From the cell containing the given text, extract its center point as (x, y) coordinate. 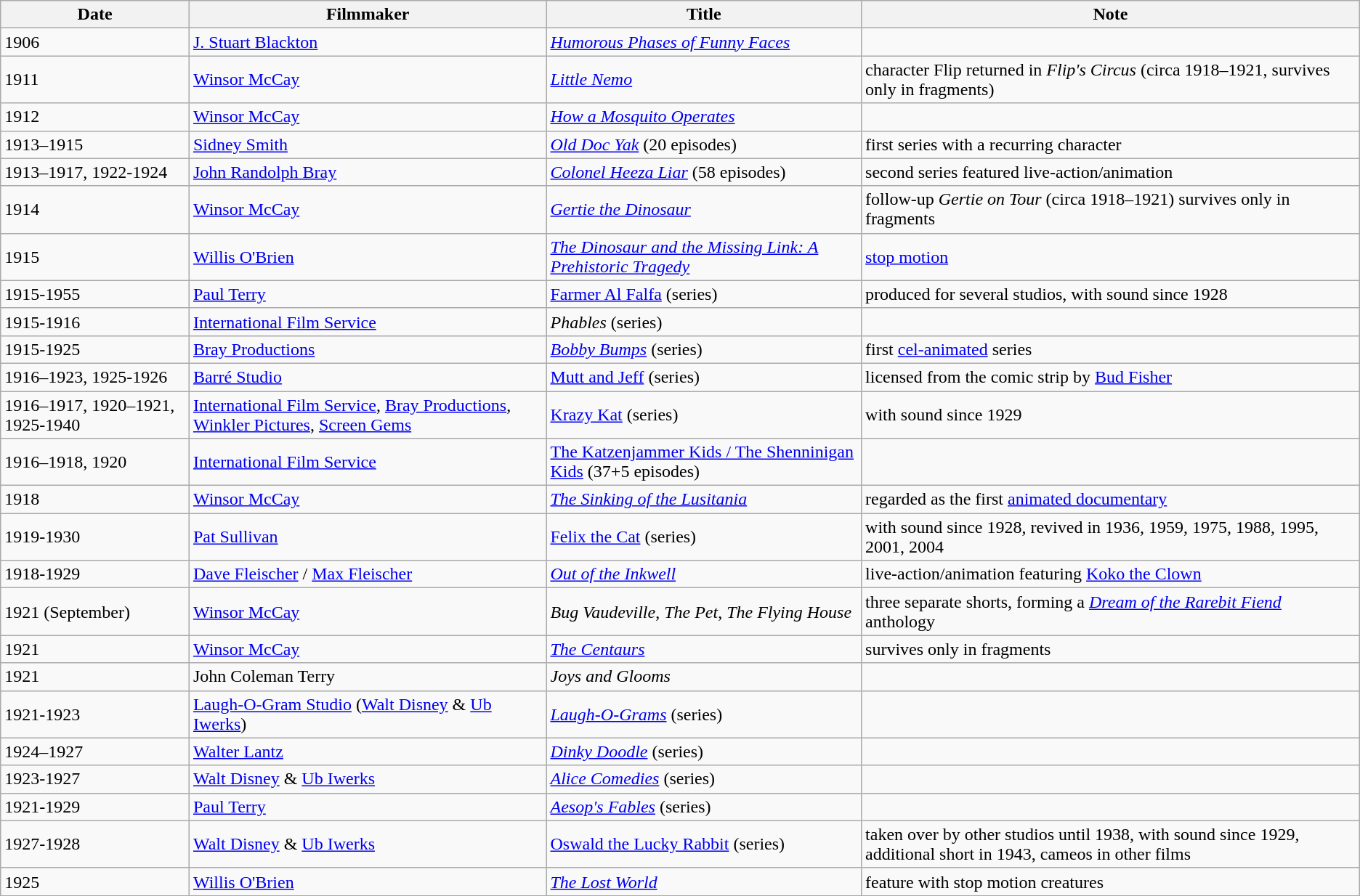
1918-1929 (95, 574)
Mutt and Jeff (series) (704, 377)
Dave Fleischer / Max Fleischer (368, 574)
three separate shorts, forming a Dream of the Rarebit Fiend anthology (1111, 611)
Dinky Doodle (series) (704, 752)
Krazy Kat (series) (704, 414)
The Lost World (704, 881)
1915-1916 (95, 322)
1916–1917, 1920–1921, 1925-1940 (95, 414)
J. Stuart Blackton (368, 42)
produced for several studios, with sound since 1928 (1111, 294)
1915 (95, 257)
1913–1917, 1922-1924 (95, 172)
Phables (series) (704, 322)
1921 (September) (95, 611)
The Sinking of the Lusitania (704, 500)
Title (704, 15)
The Katzenjammer Kids / The Shenninigan Kids (37+5 episodes) (704, 462)
second series featured live-action/animation (1111, 172)
1913–1915 (95, 144)
Bray Productions (368, 349)
Oswald the Lucky Rabbit (series) (704, 844)
stop motion (1111, 257)
1925 (95, 881)
1918 (95, 500)
licensed from the comic strip by Bud Fisher (1111, 377)
1919-1930 (95, 537)
Gertie the Dinosaur (704, 209)
regarded as the first animated documentary (1111, 500)
character Flip returned in Flip's Circus (circa 1918–1921, survives only in fragments) (1111, 80)
How a Mosquito Operates (704, 117)
Aesop's Fables (series) (704, 807)
with sound since 1929 (1111, 414)
1915-1925 (95, 349)
Laugh-O-Gram Studio (Walt Disney & Ub Iwerks) (368, 714)
Little Nemo (704, 80)
Out of the Inkwell (704, 574)
first cel-animated series (1111, 349)
1916–1923, 1925-1926 (95, 377)
follow-up Gertie on Tour (circa 1918–1921) survives only in fragments (1111, 209)
Date (95, 15)
Bobby Bumps (series) (704, 349)
Note (1111, 15)
John Coleman Terry (368, 677)
taken over by other studios until 1938, with sound since 1929, additional short in 1943, cameos in other films (1111, 844)
1921-1923 (95, 714)
live-action/animation featuring Koko the Clown (1111, 574)
1927-1928 (95, 844)
1924–1927 (95, 752)
with sound since 1928, revived in 1936, 1959, 1975, 1988, 1995, 2001, 2004 (1111, 537)
Barré Studio (368, 377)
1914 (95, 209)
Felix the Cat (series) (704, 537)
feature with stop motion creatures (1111, 881)
Pat Sullivan (368, 537)
Walter Lantz (368, 752)
Alice Comedies (series) (704, 779)
Humorous Phases of Funny Faces (704, 42)
1923-1927 (95, 779)
Old Doc Yak (20 episodes) (704, 144)
International Film Service, Bray Productions, Winkler Pictures, Screen Gems (368, 414)
Filmmaker (368, 15)
Laugh-O-Grams (series) (704, 714)
Joys and Glooms (704, 677)
Bug Vaudeville, The Pet, The Flying House (704, 611)
John Randolph Bray (368, 172)
Colonel Heeza Liar (58 episodes) (704, 172)
1912 (95, 117)
The Centaurs (704, 649)
survives only in fragments (1111, 649)
first series with a recurring character (1111, 144)
Farmer Al Falfa (series) (704, 294)
1916–1918, 1920 (95, 462)
Sidney Smith (368, 144)
1906 (95, 42)
The Dinosaur and the Missing Link: A Prehistoric Tragedy (704, 257)
1911 (95, 80)
1915-1955 (95, 294)
1921-1929 (95, 807)
